Extract the (X, Y) coordinate from the center of the cell holding the provided text.  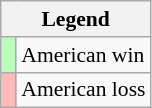
American loss (83, 90)
American win (83, 55)
Legend (76, 19)
